Detect which cell encompasses the target text, then output its [X, Y] center coordinate. 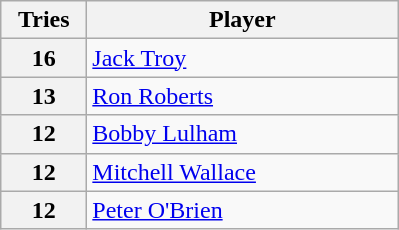
13 [44, 96]
16 [44, 58]
Tries [44, 20]
Peter O'Brien [242, 210]
Ron Roberts [242, 96]
Mitchell Wallace [242, 172]
Bobby Lulham [242, 134]
Jack Troy [242, 58]
Player [242, 20]
